Search for the cell housing the specified text and yield its [x, y] center coordinate. 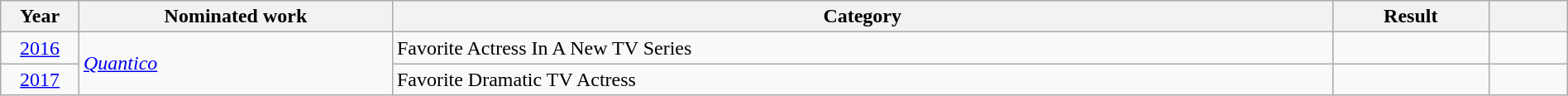
Favorite Actress In A New TV Series [862, 48]
Favorite Dramatic TV Actress [862, 79]
Year [40, 17]
2017 [40, 79]
2016 [40, 48]
Category [862, 17]
Nominated work [235, 17]
Quantico [235, 64]
Result [1411, 17]
